Provide the [x, y] coordinate of the cell's center where the given text is located.  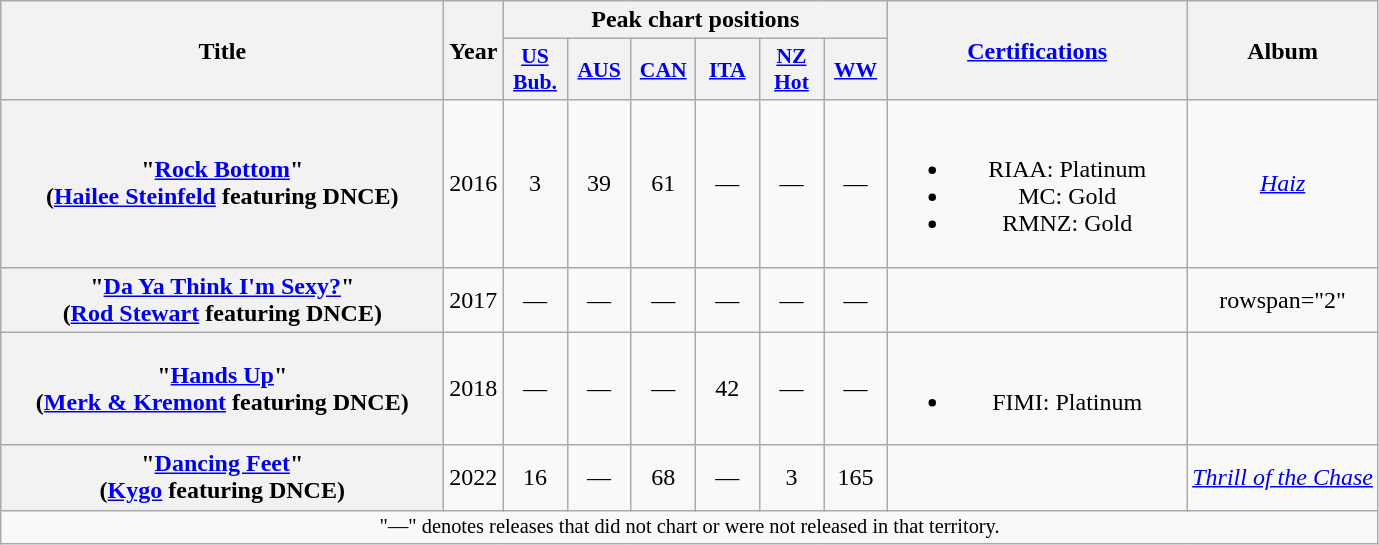
Album [1283, 50]
Certifications [1038, 50]
2018 [474, 388]
Thrill of the Chase [1283, 478]
2022 [474, 478]
rowspan="2" [1283, 300]
"Rock Bottom"(Hailee Steinfeld featuring DNCE) [222, 184]
42 [727, 388]
ITA [727, 70]
FIMI: Platinum [1038, 388]
"Dancing Feet"(Kygo featuring DNCE) [222, 478]
Year [474, 50]
RIAA: PlatinumMC: GoldRMNZ: Gold [1038, 184]
68 [663, 478]
NZHot [791, 70]
Haiz [1283, 184]
39 [599, 184]
AUS [599, 70]
Title [222, 50]
"Da Ya Think I'm Sexy?"(Rod Stewart featuring DNCE) [222, 300]
"—" denotes releases that did not chart or were not released in that territory. [690, 527]
61 [663, 184]
"Hands Up" (Merk & Kremont featuring DNCE) [222, 388]
16 [535, 478]
USBub. [535, 70]
2016 [474, 184]
Peak chart positions [696, 20]
2017 [474, 300]
WW [856, 70]
165 [856, 478]
CAN [663, 70]
